Output the [X, Y] coordinate of the center of the cell containing the given text.  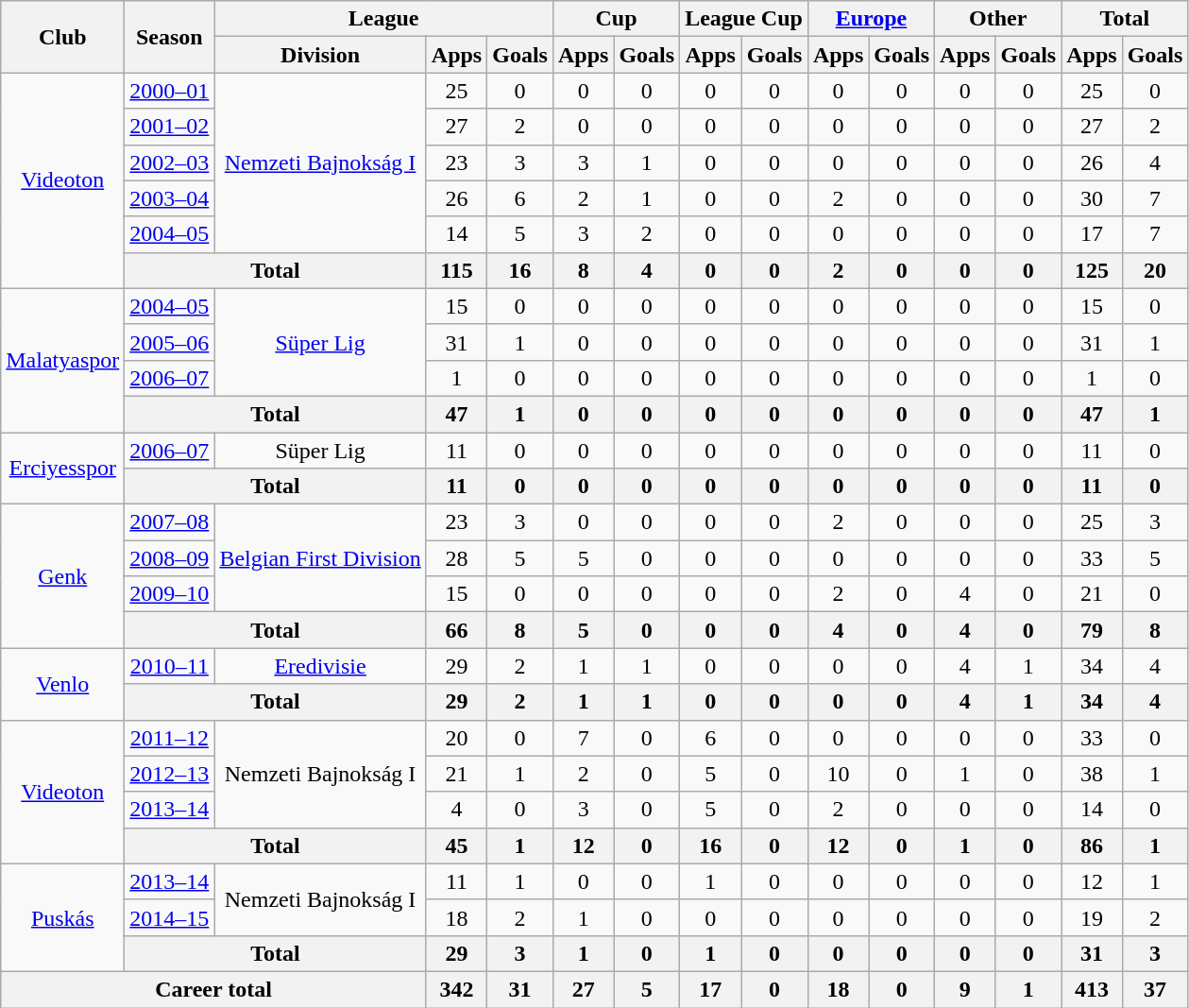
2007–08 [170, 522]
38 [1092, 774]
Other [998, 19]
2005–06 [170, 342]
Club [62, 37]
League Cup [744, 19]
Erciyesspor [62, 469]
125 [1092, 270]
Eredivisie [320, 666]
Venlo [62, 684]
Career total [213, 989]
Malatyaspor [62, 360]
Puskás [62, 917]
413 [1092, 989]
19 [1092, 917]
Season [170, 37]
Belgian First Division [320, 558]
10 [838, 774]
66 [456, 630]
Cup [616, 19]
45 [456, 846]
2002–03 [170, 162]
28 [456, 558]
2009–10 [170, 594]
2012–13 [170, 774]
Europe [871, 19]
2010–11 [170, 666]
79 [1092, 630]
2001–02 [170, 127]
2000–01 [170, 91]
9 [965, 989]
115 [456, 270]
2003–04 [170, 198]
League [383, 19]
2008–09 [170, 558]
2014–15 [170, 917]
30 [1092, 198]
Division [320, 55]
2011–12 [170, 738]
342 [456, 989]
86 [1092, 846]
37 [1155, 989]
Genk [62, 576]
